Output the (X, Y) coordinate of the center of the cell containing the given text.  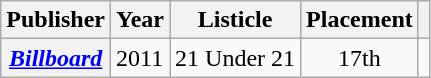
Billboard (56, 58)
Year (140, 20)
Publisher (56, 20)
Listicle (236, 20)
21 Under 21 (236, 58)
2011 (140, 58)
Placement (360, 20)
17th (360, 58)
